Scan for the cell matching the given text and deliver its [x, y] coordinate at center. 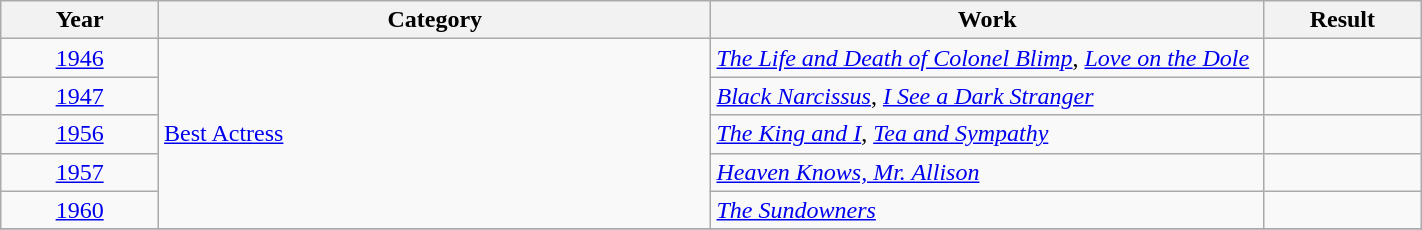
Result [1342, 20]
Work [987, 20]
Category [435, 20]
The King and I, Tea and Sympathy [987, 134]
1960 [80, 210]
The Sundowners [987, 210]
1946 [80, 58]
Black Narcissus, I See a Dark Stranger [987, 96]
Best Actress [435, 134]
1957 [80, 172]
1956 [80, 134]
Year [80, 20]
The Life and Death of Colonel Blimp, Love on the Dole [987, 58]
1947 [80, 96]
Heaven Knows, Mr. Allison [987, 172]
